Detect which cell encompasses the target text, then output its (x, y) center coordinate. 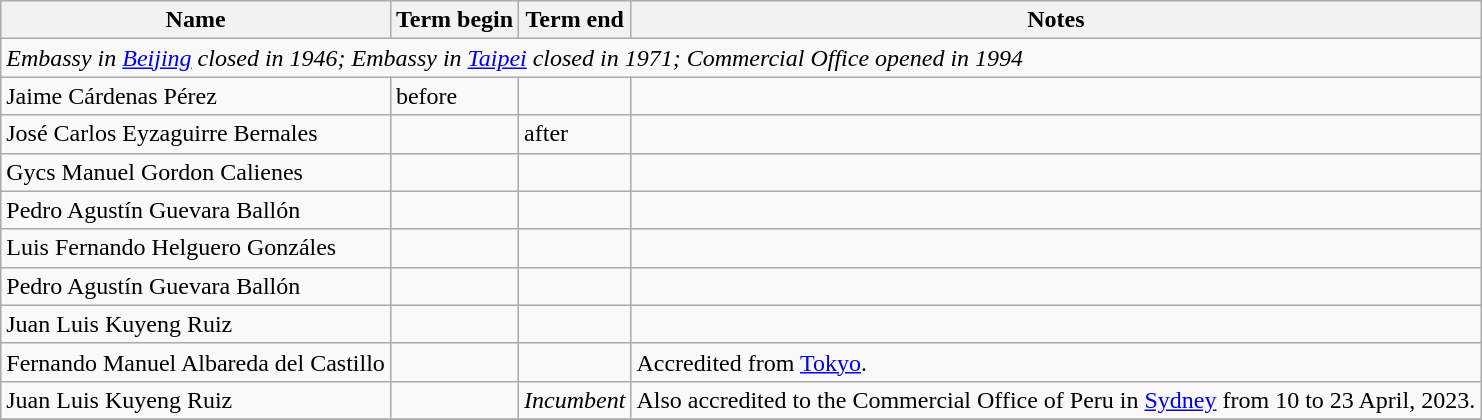
José Carlos Eyzaguirre Bernales (196, 134)
before (454, 96)
Also accredited to the Commercial Office of Peru in Sydney from 10 to 23 April, 2023. (1056, 400)
Incumbent (575, 400)
Term end (575, 20)
Term begin (454, 20)
Gycs Manuel Gordon Calienes (196, 172)
Jaime Cárdenas Pérez (196, 96)
Accredited from Tokyo. (1056, 362)
Luis Fernando Helguero Gonzáles (196, 248)
Notes (1056, 20)
Name (196, 20)
Fernando Manuel Albareda del Castillo (196, 362)
Embassy in Beijing closed in 1946; Embassy in Taipei closed in 1971; Commercial Office opened in 1994 (741, 58)
after (575, 134)
